Identify which cell holds the provided text, then report its [X, Y] central coordinate. 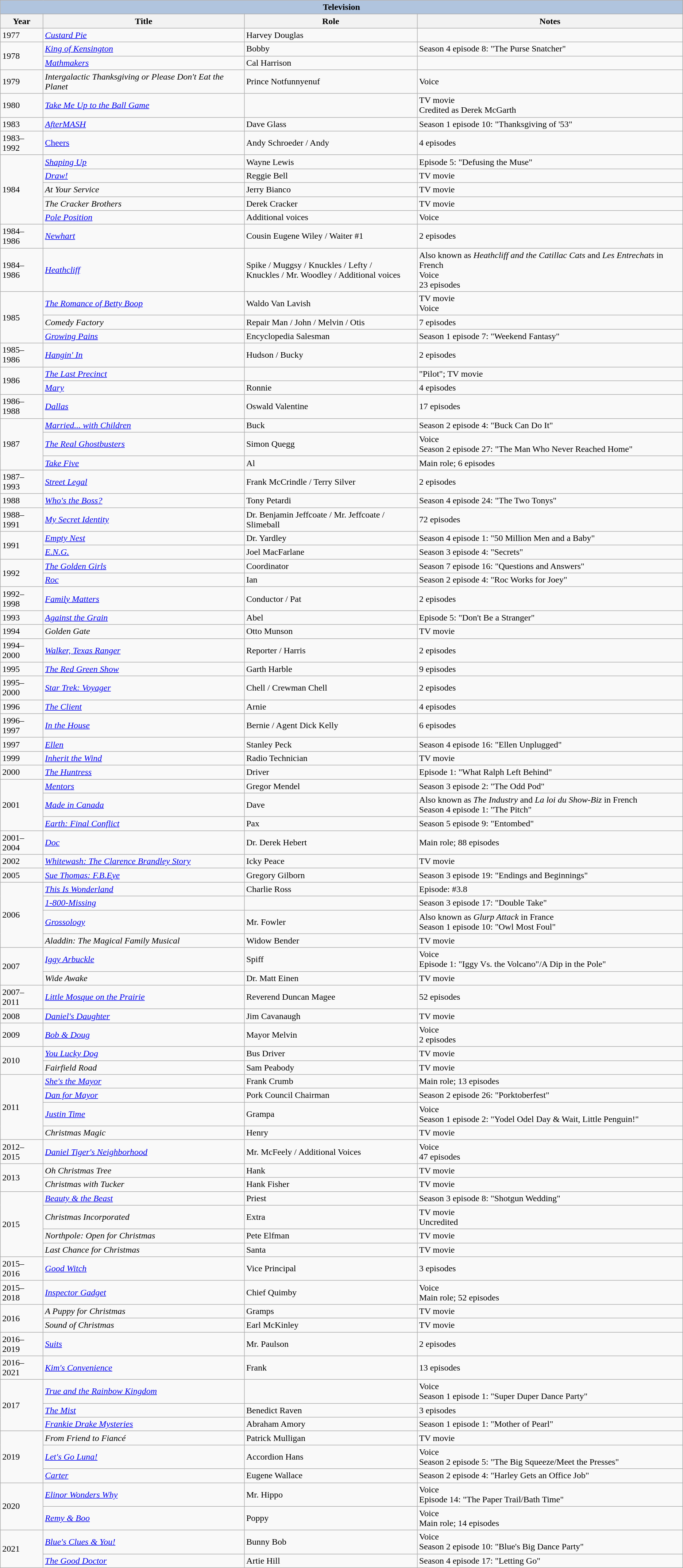
Driver [331, 772]
Star Trek: Voyager [144, 688]
"Pilot"; TV movie [550, 374]
From Friend to Fiancé [144, 1438]
Mr. Fowler [331, 922]
1977 [22, 35]
Also known as Glurp Attack in France Season 1 episode 10: "Owl Most Foul" [550, 922]
Episode 5: "Defusing the Muse" [550, 162]
The Red Green Show [144, 669]
2015–2018 [22, 1292]
Derek Cracker [331, 203]
Abel [331, 618]
Doc [144, 842]
Inspector Gadget [144, 1292]
Street Legal [144, 482]
Season 3 episode 4: "Secrets" [550, 552]
1996–1997 [22, 726]
Voice Episode 1: "Iggy Vs. the Volcano"/A Dip in the Pole" [550, 959]
Dr. Matt Einen [331, 978]
Joel MacFarlane [331, 552]
My Secret Identity [144, 519]
The Last Precinct [144, 374]
Mayor Melvin [331, 1034]
In the House [144, 726]
Main role; 88 episodes [550, 842]
Dallas [144, 407]
Chell / Crewman Chell [331, 688]
Chief Quimby [331, 1292]
She's the Mayor [144, 1081]
Mr. McFeely / Additional Voices [331, 1152]
Conductor / Pat [331, 599]
Season 7 episode 16: "Questions and Answers" [550, 566]
Ellen [144, 744]
Spike / Muggsy / Knuckles / Lefty / Knuckles / Mr. Woodley / Additional voices [331, 270]
1979 [22, 82]
The Huntress [144, 772]
True and the Rainbow Kingdom [144, 1391]
1984 [22, 189]
AfterMASH [144, 124]
Mentors [144, 786]
Hudson / Bucky [331, 355]
Pork Council Chairman [331, 1095]
Pax [331, 824]
Season 4 episode 1: "50 Million Men and a Baby" [550, 538]
Sam Peabody [331, 1068]
Married... with Children [144, 425]
Season 3 episode 17: "Double Take" [550, 903]
Empty Nest [144, 538]
2005 [22, 875]
Voice 47 episodes [550, 1152]
Comedy Factory [144, 322]
Episode 5: "Don't Be a Stranger" [550, 618]
Carter [144, 1476]
Daniel's Daughter [144, 1016]
1992–1998 [22, 599]
Artie Hill [331, 1561]
Christmas Magic [144, 1133]
2011 [22, 1107]
TV movie Uncredited [550, 1217]
Hank [331, 1171]
The Romance of Betty Boop [144, 304]
Title [144, 21]
Season 3 episode 8: "Shotgun Wedding" [550, 1198]
Season 5 episode 9: "Entombed" [550, 824]
2001 [22, 804]
2006 [22, 915]
Remy & Boo [144, 1518]
Otto Munson [331, 631]
Season 2 episode 4: "Roc Works for Joey" [550, 580]
The Client [144, 707]
Christmas with Tucker [144, 1184]
A Puppy for Christmas [144, 1311]
2016 [22, 1318]
2000 [22, 772]
Main role; 13 episodes [550, 1081]
Jerry Bianco [331, 189]
Grampa [331, 1114]
Take Me Up to the Ball Game [144, 105]
Frankie Drake Mysteries [144, 1424]
Heathcliff [144, 270]
Grossology [144, 922]
Also known as Heathcliff and the Catillac Cats and Les Entrechats in French Voice 23 episodes [550, 270]
Elinor Wonders Why [144, 1494]
1992 [22, 573]
Season 1 episode 10: "Thanksgiving of '53" [550, 124]
Icky Peace [331, 861]
Arnie [331, 707]
Mathmakers [144, 63]
1993 [22, 618]
Let's Go Luna! [144, 1457]
Notes [550, 21]
Priest [331, 1198]
1994–2000 [22, 650]
Season 1 episode 1: "Mother of Pearl" [550, 1424]
Charlie Ross [331, 889]
Buck [331, 425]
Dr. Derek Hebert [331, 842]
Bunny Bob [331, 1542]
2008 [22, 1016]
Pete Elfman [331, 1236]
1-800-Missing [144, 903]
Season 4 episode 17: "Letting Go" [550, 1561]
E.N.G. [144, 552]
Whitewash: The Clarence Brandley Story [144, 861]
2015 [22, 1224]
Coordinator [331, 566]
2019 [22, 1457]
Mr. Hippo [331, 1494]
Voice Season 2 episode 10: "Blue's Big Dance Party" [550, 1542]
Voice Main role; 14 episodes [550, 1518]
Season 3 episode 2: "The Odd Pod" [550, 786]
Shaping Up [144, 162]
2002 [22, 861]
Additional voices [331, 218]
Voice 2 episodes [550, 1034]
1987–1993 [22, 482]
Eugene Wallace [331, 1476]
Wayne Lewis [331, 162]
Cousin Eugene Wiley / Waiter #1 [331, 237]
Against the Grain [144, 618]
Custard Pie [144, 35]
Vice Principal [331, 1269]
Prince Notfunnyenuf [331, 82]
Mary [144, 388]
King of Kensington [144, 49]
Repair Man / John / Melvin / Otis [331, 322]
Tony Petardi [331, 500]
Episode: #3.8 [550, 889]
Ronnie [331, 388]
Voice Season 2 episode 27: "The Man Who Never Reached Home" [550, 444]
Season 4 episode 24: "The Two Tonys" [550, 500]
1996 [22, 707]
1987 [22, 444]
Santa [331, 1250]
Gregory Gilborn [331, 875]
Role [331, 21]
Season 2 episode 4: "Buck Can Do It" [550, 425]
The Golden Girls [144, 566]
Intergalactic Thanksgiving or Please Don't Eat the Planet [144, 82]
Growing Pains [144, 336]
Main role; 6 episodes [550, 463]
Made in Canada [144, 805]
1997 [22, 744]
72 episodes [550, 519]
Bernie / Agent Dick Kelly [331, 726]
Accordion Hans [331, 1457]
Earth: Final Conflict [144, 824]
Stanley Peck [331, 744]
Spiff [331, 959]
Harvey Douglas [331, 35]
Justin Time [144, 1114]
Aladdin: The Magical Family Musical [144, 941]
1988–1991 [22, 519]
2016–2021 [22, 1368]
Simon Quegg [331, 444]
Bob & Doug [144, 1034]
Voice Season 2 episode 5: "The Big Squeeze/Meet the Presses" [550, 1457]
1980 [22, 105]
Episode 1: "What Ralph Left Behind" [550, 772]
This Is Wonderland [144, 889]
Take Five [144, 463]
Kim's Convenience [144, 1368]
Reporter / Harris [331, 650]
The Real Ghostbusters [144, 444]
Voice Main role; 52 episodes [550, 1292]
Roc [144, 580]
1995 [22, 669]
Bus Driver [331, 1053]
Gramps [331, 1311]
Season 2 episode 4: "Harley Gets an Office Job" [550, 1476]
Iggy Arbuckle [144, 959]
Also known as The Industry and La loi du Show-Biz in French Season 4 episode 1: "The Pitch" [550, 805]
At Your Service [144, 189]
Al [331, 463]
Season 4 episode 8: "The Purse Snatcher" [550, 49]
13 episodes [550, 1368]
Golden Gate [144, 631]
Fairfield Road [144, 1068]
Frank Crumb [331, 1081]
Earl McKinley [331, 1325]
Season 3 episode 19: "Endings and Beginnings" [550, 875]
You Lucky Dog [144, 1053]
Frank [331, 1368]
Wide Awake [144, 978]
Jim Cavanaugh [331, 1016]
17 episodes [550, 407]
Christmas Incorporated [144, 1217]
Encyclopedia Salesman [331, 336]
1983 [22, 124]
1978 [22, 56]
Newhart [144, 237]
Who's the Boss? [144, 500]
Year [22, 21]
1985 [22, 318]
Last Chance for Christmas [144, 1250]
9 episodes [550, 669]
Season 1 episode 7: "Weekend Fantasy" [550, 336]
52 episodes [550, 997]
Poppy [331, 1518]
Inherit the Wind [144, 758]
Dr. Yardley [331, 538]
2009 [22, 1034]
Dan for Mayor [144, 1095]
Daniel Tiger's Neighborhood [144, 1152]
Sue Thomas: F.B.Eye [144, 875]
Dave Glass [331, 124]
Cal Harrison [331, 63]
Dr. Benjamin Jeffcoate / Mr. Jeffcoate / Slimeball [331, 519]
Voice Episode 14: "The Paper Trail/Bath Time" [550, 1494]
1988 [22, 500]
2020 [22, 1506]
6 episodes [550, 726]
Sound of Christmas [144, 1325]
2007–2011 [22, 997]
Television [341, 7]
Suits [144, 1344]
The Good Doctor [144, 1561]
Cheers [144, 143]
Frank McCrindle / Terry Silver [331, 482]
Reverend Duncan Magee [331, 997]
Dave [331, 805]
Radio Technician [331, 758]
The Mist [144, 1410]
Little Mosque on the Prairie [144, 997]
1991 [22, 545]
1985–1986 [22, 355]
2015–2016 [22, 1269]
2016–2019 [22, 1344]
7 episodes [550, 322]
Draw! [144, 176]
The Cracker Brothers [144, 203]
2007 [22, 966]
Mr. Paulson [331, 1344]
Gregor Mendel [331, 786]
Oh Christmas Tree [144, 1171]
Oswald Valentine [331, 407]
Widow Bender [331, 941]
Beauty & the Beast [144, 1198]
Hangin' In [144, 355]
1995–2000 [22, 688]
TV movie Credited as Derek McGarth [550, 105]
Blue's Clues & You! [144, 1542]
Walker, Texas Ranger [144, 650]
Bobby [331, 49]
2017 [22, 1405]
Family Matters [144, 599]
TV movie Voice [550, 304]
Hank Fisher [331, 1184]
Extra [331, 1217]
2001–2004 [22, 842]
Northpole: Open for Christmas [144, 1236]
Good Witch [144, 1269]
Henry [331, 1133]
2021 [22, 1549]
Abraham Amory [331, 1424]
Patrick Mulligan [331, 1438]
Voice Season 1 episode 2: "Yodel Odel Day & Wait, Little Penguin!" [550, 1114]
Reggie Bell [331, 176]
Voice Season 1 episode 1: "Super Duper Dance Party" [550, 1391]
Season 2 episode 26: "Porktoberfest" [550, 1095]
1986 [22, 381]
2012–2015 [22, 1152]
Garth Harble [331, 669]
Ian [331, 580]
Benedict Raven [331, 1410]
Pole Position [144, 218]
1983–1992 [22, 143]
Andy Schroeder / Andy [331, 143]
1999 [22, 758]
1994 [22, 631]
2010 [22, 1060]
1986–1988 [22, 407]
Waldo Van Lavish [331, 304]
Season 4 episode 16: "Ellen Unplugged" [550, 744]
2013 [22, 1177]
